Return the (X, Y) coordinate for the center point of the cell that contains the specified text.  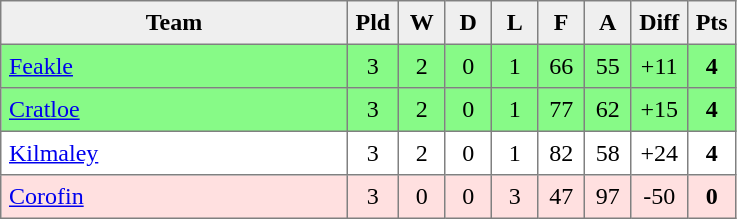
+15 (659, 110)
55 (607, 66)
Pld (372, 23)
Cratloe (174, 110)
Team (174, 23)
L (514, 23)
82 (561, 153)
Diff (659, 23)
+11 (659, 66)
66 (561, 66)
D (468, 23)
Pts (711, 23)
A (607, 23)
Feakle (174, 66)
F (561, 23)
62 (607, 110)
47 (561, 197)
Corofin (174, 197)
Kilmaley (174, 153)
W (421, 23)
97 (607, 197)
-50 (659, 197)
77 (561, 110)
58 (607, 153)
+24 (659, 153)
